From the cell containing the given text, extract its center point as (X, Y) coordinate. 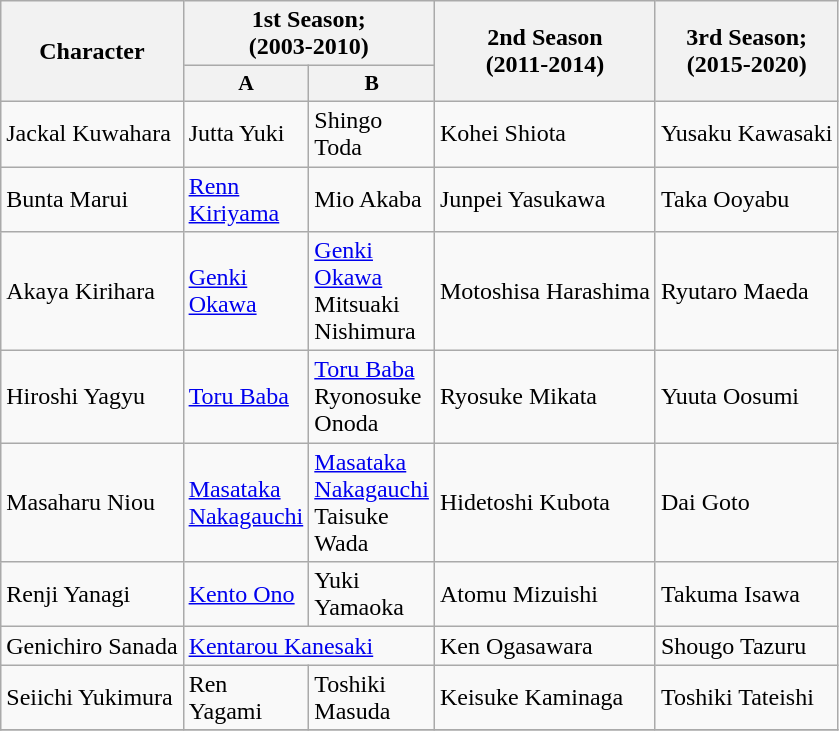
Toshiki Masuda (372, 698)
Masaharu Niou (92, 502)
Toru Baba (246, 397)
Renn Kiriyama (246, 198)
Taka Ooyabu (746, 198)
Hiroshi Yagyu (92, 397)
Toru BabaRyonosuke Onoda (372, 397)
Akaya Kirihara (92, 292)
Kentarou Kanesaki (308, 646)
Junpei Yasukawa (544, 198)
Kohei Shiota (544, 134)
Bunta Marui (92, 198)
Character (92, 52)
Jackal Kuwahara (92, 134)
Ken Ogasawara (544, 646)
Yuki Yamaoka (372, 594)
2nd Season(2011-2014) (544, 52)
Masataka Nakagauchi (246, 502)
Motoshisa Harashima (544, 292)
Shingo Toda (372, 134)
B (372, 84)
Atomu Mizuishi (544, 594)
Ryutaro Maeda (746, 292)
Dai Goto (746, 502)
Shougo Tazuru (746, 646)
Seiichi Yukimura (92, 698)
Toshiki Tateishi (746, 698)
Hidetoshi Kubota (544, 502)
Masataka NakagauchiTaisuke Wada (372, 502)
A (246, 84)
Jutta Yuki (246, 134)
Genki Okawa (246, 292)
Renji Yanagi (92, 594)
3rd Season;(2015-2020) (746, 52)
Kento Ono (246, 594)
Yuuta Oosumi (746, 397)
Keisuke Kaminaga (544, 698)
1st Season;(2003-2010) (308, 34)
Ryosuke Mikata (544, 397)
Takuma Isawa (746, 594)
Yusaku Kawasaki (746, 134)
Ren Yagami (246, 698)
Genichiro Sanada (92, 646)
Genki OkawaMitsuaki Nishimura (372, 292)
Mio Akaba (372, 198)
